Output the (x, y) coordinate of the center of the cell containing the given text.  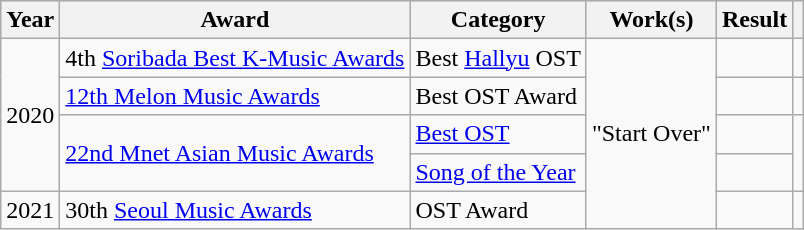
Best OST Award (498, 96)
2020 (30, 115)
30th Seoul Music Awards (235, 210)
Result (754, 20)
Best Hallyu OST (498, 58)
Category (498, 20)
Work(s) (651, 20)
12th Melon Music Awards (235, 96)
Song of the Year (498, 172)
4th Soribada Best K-Music Awards (235, 58)
OST Award (498, 210)
Award (235, 20)
Year (30, 20)
2021 (30, 210)
Best OST (498, 134)
"Start Over" (651, 134)
22nd Mnet Asian Music Awards (235, 153)
